Return [X, Y] of the center of cell containing provided text 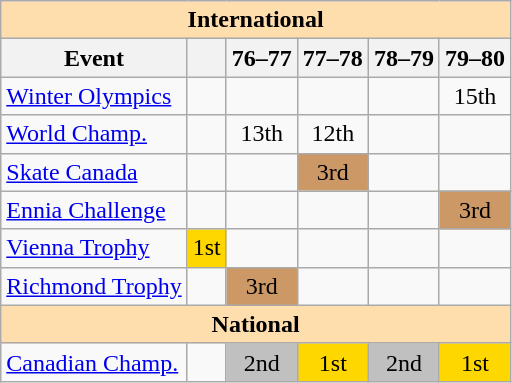
Canadian Champ. [94, 362]
Winter Olympics [94, 96]
Richmond Trophy [94, 286]
Ennia Challenge [94, 210]
World Champ. [94, 134]
Skate Canada [94, 172]
78–79 [404, 58]
12th [332, 134]
National [256, 324]
Vienna Trophy [94, 248]
79–80 [474, 58]
13th [262, 134]
International [256, 20]
77–78 [332, 58]
Event [94, 58]
15th [474, 96]
76–77 [262, 58]
